Find where the given text appears and provide that cell's center as (x, y) coordinate. 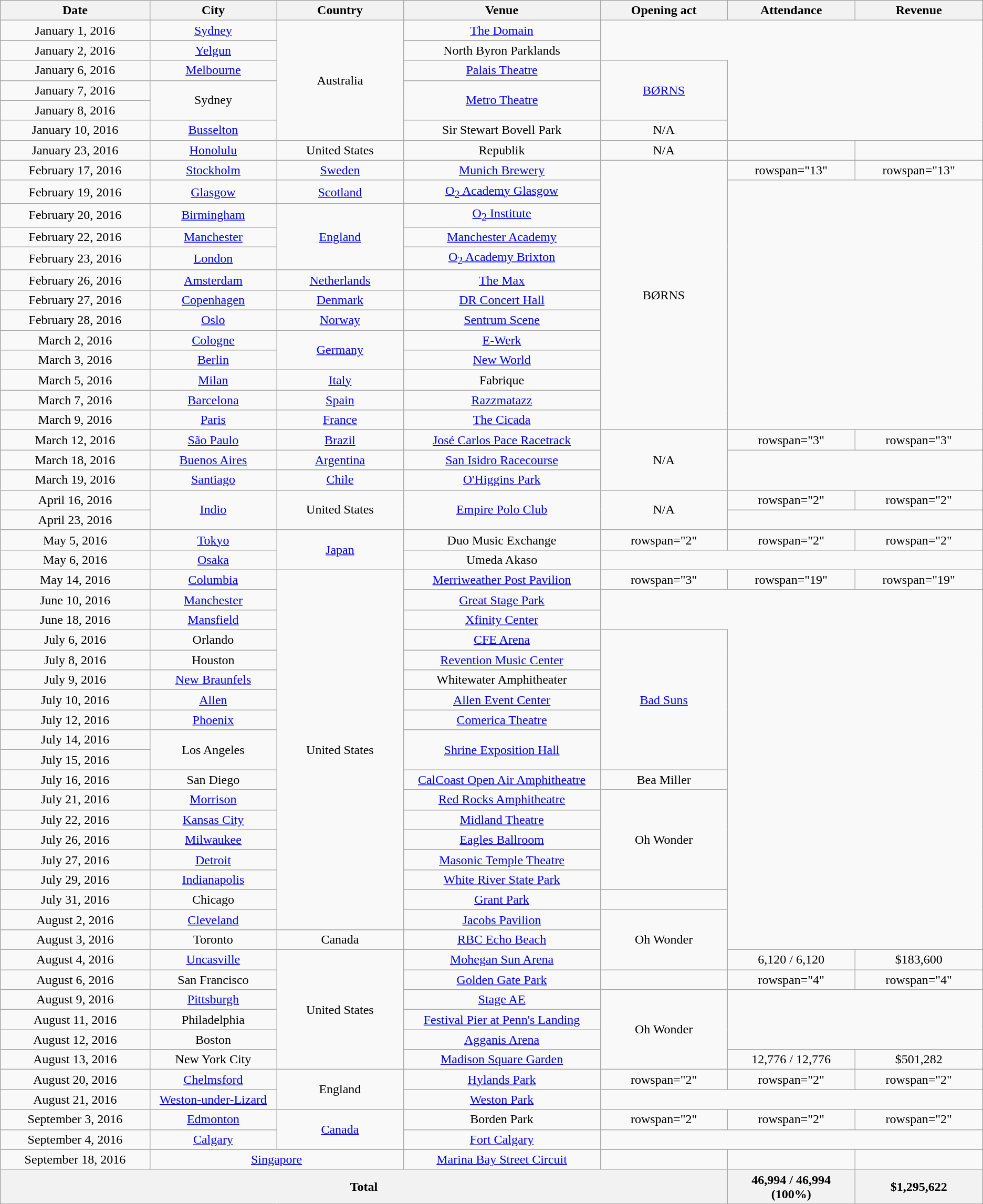
August 9, 2016 (75, 1000)
New York City (213, 1060)
Indianapolis (213, 880)
Sweden (340, 170)
Honolulu (213, 150)
Stockholm (213, 170)
July 16, 2016 (75, 780)
Cologne (213, 340)
Copenhagen (213, 300)
Pittsburgh (213, 1000)
Whitewater Amphitheater (502, 680)
July 6, 2016 (75, 640)
$501,282 (919, 1060)
Eagles Ballroom (502, 840)
January 23, 2016 (75, 150)
July 29, 2016 (75, 880)
July 14, 2016 (75, 740)
June 10, 2016 (75, 600)
Total (364, 1187)
San Diego (213, 780)
Toronto (213, 939)
August 11, 2016 (75, 1020)
Weston-under-Lizard (213, 1100)
Milwaukee (213, 840)
March 7, 2016 (75, 400)
Mohegan Sun Arena (502, 960)
Opening act (664, 11)
Orlando (213, 640)
August 3, 2016 (75, 939)
March 5, 2016 (75, 380)
Kansas City (213, 820)
CFE Arena (502, 640)
Midland Theatre (502, 820)
France (340, 420)
July 9, 2016 (75, 680)
Sir Stewart Bovell Park (502, 130)
August 13, 2016 (75, 1060)
January 7, 2016 (75, 90)
August 20, 2016 (75, 1080)
February 27, 2016 (75, 300)
August 2, 2016 (75, 919)
Umeda Akaso (502, 560)
Japan (340, 550)
September 3, 2016 (75, 1119)
March 2, 2016 (75, 340)
Morrison (213, 800)
August 6, 2016 (75, 980)
Stage AE (502, 1000)
Yelgun (213, 50)
Revention Music Center (502, 660)
March 19, 2016 (75, 480)
May 6, 2016 (75, 560)
Duo Music Exchange (502, 540)
July 27, 2016 (75, 860)
Tokyo (213, 540)
Barcelona (213, 400)
June 18, 2016 (75, 620)
Agganis Arena (502, 1040)
Norway (340, 320)
12,776 / 12,776 (791, 1060)
Paris (213, 420)
January 6, 2016 (75, 70)
July 10, 2016 (75, 700)
July 21, 2016 (75, 800)
Sentrum Scene (502, 320)
Revenue (919, 11)
Spain (340, 400)
Singapore (276, 1159)
Scotland (340, 192)
E-Werk (502, 340)
Fabrique (502, 380)
February 20, 2016 (75, 215)
Comerica Theatre (502, 720)
Denmark (340, 300)
September 4, 2016 (75, 1139)
White River State Park (502, 880)
Grant Park (502, 899)
New Braunfels (213, 680)
July 12, 2016 (75, 720)
Allen (213, 700)
$183,600 (919, 960)
Chelmsford (213, 1080)
Melbourne (213, 70)
San Isidro Racecourse (502, 460)
Los Angeles (213, 750)
Santiago (213, 480)
Italy (340, 380)
July 15, 2016 (75, 760)
Madison Square Garden (502, 1060)
September 18, 2016 (75, 1159)
City (213, 11)
Munich Brewery (502, 170)
February 28, 2016 (75, 320)
Busselton (213, 130)
New World (502, 360)
Detroit (213, 860)
O2 Academy Glasgow (502, 192)
The Cicada (502, 420)
Indio (213, 510)
July 22, 2016 (75, 820)
Republik (502, 150)
Osaka (213, 560)
August 4, 2016 (75, 960)
José Carlos Pace Racetrack (502, 440)
Masonic Temple Theatre (502, 860)
CalCoast Open Air Amphitheatre (502, 780)
Netherlands (340, 280)
Australia (340, 80)
April 23, 2016 (75, 520)
May 14, 2016 (75, 580)
North Byron Parklands (502, 50)
Empire Polo Club (502, 510)
Venue (502, 11)
$1,295,622 (919, 1187)
6,120 / 6,120 (791, 960)
Calgary (213, 1139)
Festival Pier at Penn's Landing (502, 1020)
The Domain (502, 30)
RBC Echo Beach (502, 939)
March 18, 2016 (75, 460)
Date (75, 11)
Hylands Park (502, 1080)
Marina Bay Street Circuit (502, 1159)
Merriweather Post Pavilion (502, 580)
August 21, 2016 (75, 1100)
The Max (502, 280)
Xfinity Center (502, 620)
O2 Institute (502, 215)
January 1, 2016 (75, 30)
March 9, 2016 (75, 420)
Birmingham (213, 215)
Philadelphia (213, 1020)
46,994 / 46,994 (100%) (791, 1187)
Razzmatazz (502, 400)
Berlin (213, 360)
July 8, 2016 (75, 660)
July 26, 2016 (75, 840)
Attendance (791, 11)
Palais Theatre (502, 70)
San Francisco (213, 980)
February 17, 2016 (75, 170)
February 22, 2016 (75, 237)
Phoenix (213, 720)
Chile (340, 480)
Brazil (340, 440)
Columbia (213, 580)
Glasgow (213, 192)
Jacobs Pavilion (502, 919)
Shrine Exposition Hall (502, 750)
Milan (213, 380)
February 19, 2016 (75, 192)
Cleveland (213, 919)
Golden Gate Park (502, 980)
Weston Park (502, 1100)
Manchester Academy (502, 237)
Mansfield (213, 620)
Chicago (213, 899)
Fort Calgary (502, 1139)
O2 Academy Brixton (502, 258)
Metro Theatre (502, 100)
Allen Event Center (502, 700)
Buenos Aires (213, 460)
Uncasville (213, 960)
August 12, 2016 (75, 1040)
May 5, 2016 (75, 540)
January 2, 2016 (75, 50)
February 26, 2016 (75, 280)
Country (340, 11)
Edmonton (213, 1119)
January 8, 2016 (75, 110)
Boston (213, 1040)
March 3, 2016 (75, 360)
Oslo (213, 320)
Amsterdam (213, 280)
Great Stage Park (502, 600)
July 31, 2016 (75, 899)
Houston (213, 660)
January 10, 2016 (75, 130)
March 12, 2016 (75, 440)
Red Rocks Amphitheatre (502, 800)
São Paulo (213, 440)
O'Higgins Park (502, 480)
Argentina (340, 460)
Bea Miller (664, 780)
Borden Park (502, 1119)
Germany (340, 350)
April 16, 2016 (75, 500)
Bad Suns (664, 700)
DR Concert Hall (502, 300)
London (213, 258)
February 23, 2016 (75, 258)
